Find where the given text appears and provide that cell's center as [X, Y] coordinate. 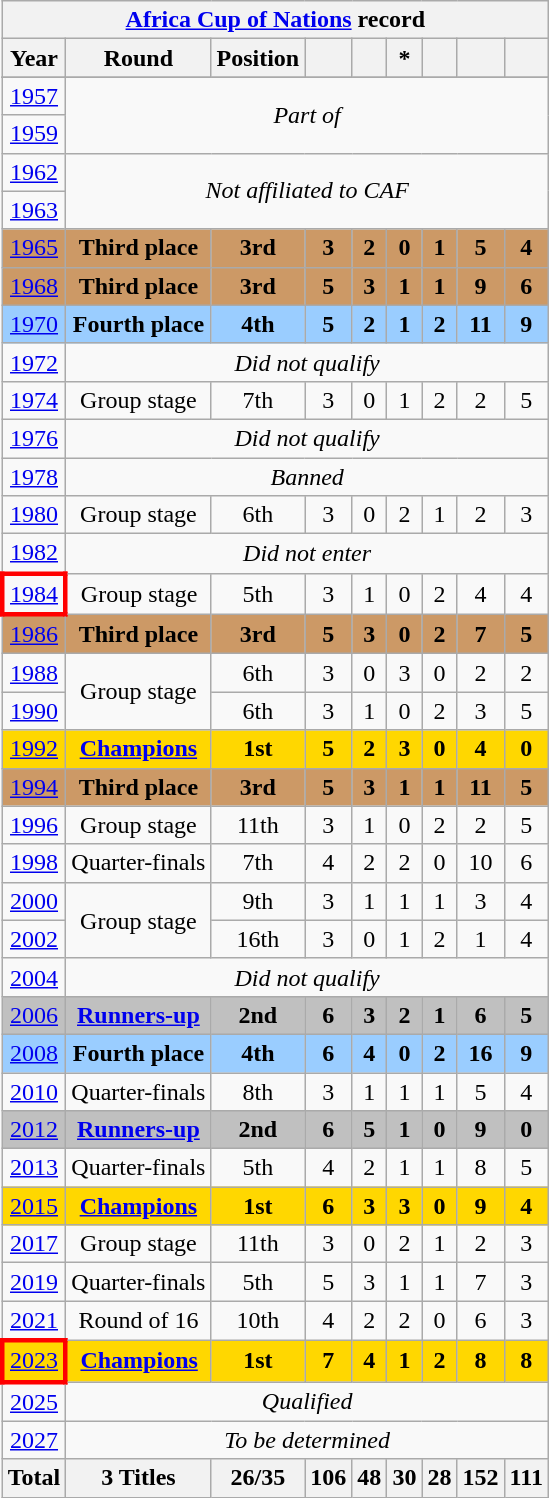
Position [258, 58]
Banned [308, 477]
2006 [34, 1015]
Africa Cup of Nations record [275, 20]
Round [138, 58]
111 [526, 1478]
1978 [34, 477]
1980 [34, 515]
2010 [34, 1091]
Total [34, 1478]
1986 [34, 634]
* [404, 58]
Not affiliated to CAF [308, 191]
2017 [34, 1244]
10 [480, 863]
2008 [34, 1053]
1992 [34, 749]
Round of 16 [138, 1321]
1962 [34, 172]
1972 [34, 362]
2002 [34, 939]
1976 [34, 438]
1990 [34, 711]
2015 [34, 1206]
1970 [34, 324]
16th [258, 939]
Part of [308, 115]
2021 [34, 1321]
2000 [34, 901]
1988 [34, 673]
106 [328, 1478]
8th [258, 1091]
2012 [34, 1130]
1963 [34, 210]
Qualified [308, 1402]
2004 [34, 977]
2027 [34, 1440]
1982 [34, 554]
3 Titles [138, 1478]
16 [480, 1053]
1965 [34, 248]
1957 [34, 96]
Did not enter [308, 554]
48 [370, 1478]
Year [34, 58]
1998 [34, 863]
1996 [34, 825]
152 [480, 1478]
2023 [34, 1360]
9th [258, 901]
2019 [34, 1282]
2025 [34, 1402]
30 [404, 1478]
26/35 [258, 1478]
10th [258, 1321]
2013 [34, 1168]
1974 [34, 400]
28 [440, 1478]
1968 [34, 286]
To be determined [308, 1440]
1994 [34, 787]
1959 [34, 134]
1984 [34, 594]
